Identify which cell holds the provided text, then report its [X, Y] central coordinate. 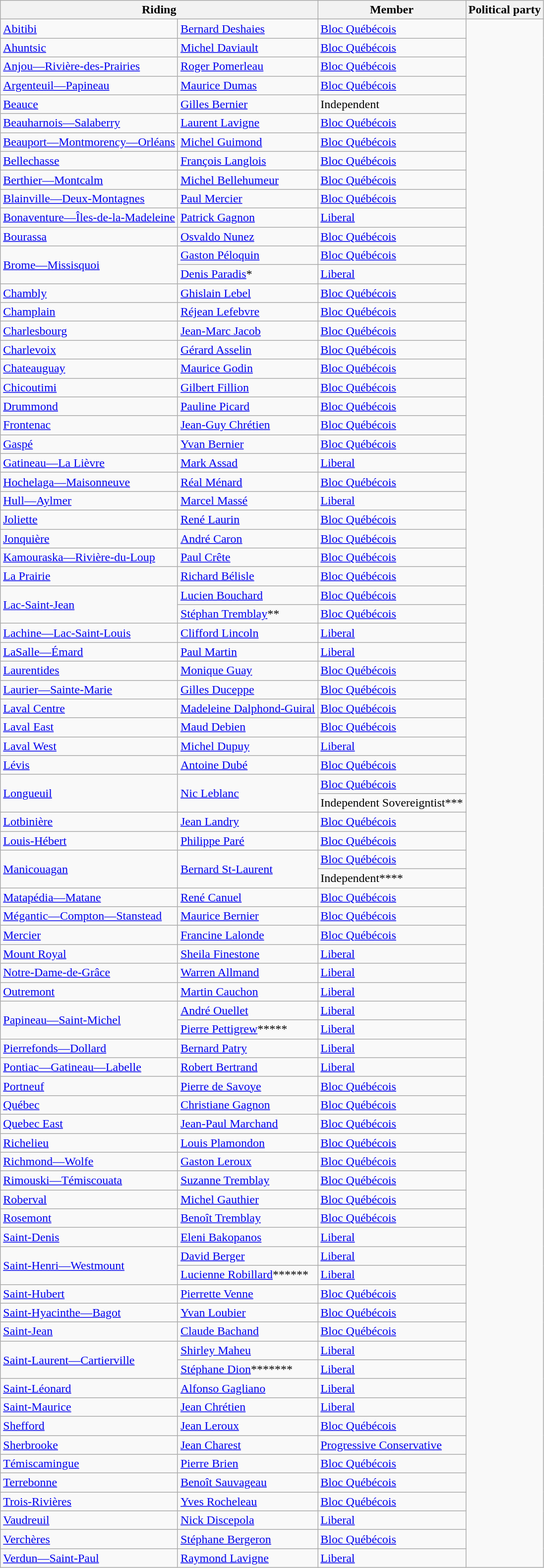
Témiscamingue [89, 1464]
Michel Gauthier [247, 1199]
Lévis [89, 765]
Stéphane Bergeron [247, 1539]
Sheila Finestone [247, 954]
Patrick Gagnon [247, 217]
Warren Allmand [247, 973]
Independent Sovereigntist*** [392, 803]
Pierre de Savoye [247, 1086]
René Laurin [247, 519]
Michel Dupuy [247, 746]
David Berger [247, 1256]
Francine Lalonde [247, 935]
Maurice Bernier [247, 916]
Saint-Hubert [89, 1294]
Gatineau—La Lièvre [89, 463]
Philippe Paré [247, 841]
Argenteuil—Papineau [89, 85]
Lucien Bouchard [247, 595]
Jean-Paul Marchand [247, 1124]
Chicoutimi [89, 387]
Saint-Maurice [89, 1407]
Raymond Lavigne [247, 1558]
Joliette [89, 519]
Blainville—Deux-Montagnes [89, 198]
Saint-Denis [89, 1237]
Bonaventure—Îles-de-la-Madeleine [89, 217]
Gilles Bernier [247, 104]
LaSalle—Émard [89, 652]
Gilles Duceppe [247, 690]
Benoît Tremblay [247, 1218]
Christiane Gagnon [247, 1105]
Jean Charest [247, 1445]
Jean-Guy Chrétien [247, 425]
Drummond [89, 406]
Paul Mercier [247, 198]
Verdun—Saint-Paul [89, 1558]
Saint-Hyacinthe—Bagot [89, 1313]
Nick Discepola [247, 1520]
Réal Ménard [247, 482]
Laurier—Sainte-Marie [89, 690]
Anjou—Rivière-des-Prairies [89, 66]
Bernard Deshaies [247, 29]
Jonquière [89, 538]
Gilbert Fillion [247, 387]
Hull—Aylmer [89, 501]
Charlevoix [89, 350]
Martin Cauchon [247, 992]
Terrebonne [89, 1483]
Louis Plamondon [247, 1142]
Monique Guay [247, 671]
Pierrefonds—Dollard [89, 1048]
André Ouellet [247, 1010]
Saint-Léonard [89, 1388]
Outremont [89, 992]
Lotbinière [89, 821]
Eleni Bakopanos [247, 1237]
Roberval [89, 1199]
Manicouagan [89, 869]
Robert Bertrand [247, 1067]
Abitibi [89, 29]
Trois-Rivières [89, 1502]
Mark Assad [247, 463]
Bourassa [89, 237]
Gaston Leroux [247, 1162]
Laurentides [89, 671]
Shefford [89, 1426]
Champlain [89, 312]
Nic Leblanc [247, 793]
Paul Crête [247, 558]
Richmond—Wolfe [89, 1162]
Mercier [89, 935]
Maurice Dumas [247, 85]
Bellechasse [89, 161]
Saint-Henri—Westmount [89, 1265]
Mégantic—Compton—Stanstead [89, 916]
Ghislain Lebel [247, 293]
Roger Pomerleau [247, 66]
Frontenac [89, 425]
Stéphane Dion******* [247, 1369]
Chateauguay [89, 369]
Brome—Missisquoi [89, 265]
Sherbrooke [89, 1445]
Chambly [89, 293]
Alfonso Gagliano [247, 1388]
Saint-Jean [89, 1331]
Kamouraska—Rivière-du-Loup [89, 558]
Maurice Godin [247, 369]
Paul Martin [247, 652]
Matapédia—Matane [89, 897]
Portneuf [89, 1086]
Progressive Conservative [392, 1445]
François Langlois [247, 161]
Independent [392, 104]
Shirley Maheu [247, 1350]
Osvaldo Nunez [247, 237]
Gaspé [89, 444]
Laval West [89, 746]
La Prairie [89, 576]
Ahuntsic [89, 48]
Gérard Asselin [247, 350]
Pierrette Venne [247, 1294]
Independent**** [392, 878]
René Canuel [247, 897]
Yves Rocheleau [247, 1502]
Richelieu [89, 1142]
Lucienne Robillard****** [247, 1275]
Hochelaga—Maisonneuve [89, 482]
Laurent Lavigne [247, 123]
Berthier—Montcalm [89, 180]
Longueuil [89, 793]
Jean-Marc Jacob [247, 331]
Bernard St-Laurent [247, 869]
Beauharnois—Salaberry [89, 123]
Pierre Brien [247, 1464]
Jean Landry [247, 821]
Michel Daviault [247, 48]
Lachine—Lac-Saint-Louis [89, 633]
Riding [159, 10]
Louis-Hébert [89, 841]
Richard Bélisle [247, 576]
Quebec East [89, 1124]
Laval Centre [89, 708]
Yvan Loubier [247, 1313]
Beauport—Montmorency—Orléans [89, 142]
Pierre Pettigrew***** [247, 1029]
Notre-Dame-de-Grâce [89, 973]
Madeleine Dalphond-Guiral [247, 708]
Maud Debien [247, 727]
Benoît Sauvageau [247, 1483]
Jean Chrétien [247, 1407]
Rimouski—Témiscouata [89, 1181]
Pauline Picard [247, 406]
Québec [89, 1105]
Stéphan Tremblay** [247, 614]
Laval East [89, 727]
Yvan Bernier [247, 444]
Suzanne Tremblay [247, 1181]
Rosemont [89, 1218]
Marcel Massé [247, 501]
Michel Bellehumeur [247, 180]
Political party [505, 10]
Member [392, 10]
Antoine Dubé [247, 765]
Bernard Patry [247, 1048]
Denis Paradis* [247, 274]
Saint-Laurent—Cartierville [89, 1360]
Charlesbourg [89, 331]
Clifford Lincoln [247, 633]
Mount Royal [89, 954]
Réjean Lefebvre [247, 312]
Claude Bachand [247, 1331]
Michel Guimond [247, 142]
Verchères [89, 1539]
Pontiac—Gatineau—Labelle [89, 1067]
Lac-Saint-Jean [89, 605]
Papineau—Saint-Michel [89, 1020]
Jean Leroux [247, 1426]
Gaston Péloquin [247, 255]
Beauce [89, 104]
Vaudreuil [89, 1520]
André Caron [247, 538]
